Capture the cell that displays the provided text and extract its [x, y] central coordinate. 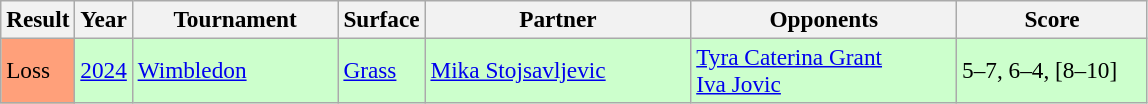
5–7, 6–4, [8–10] [1052, 70]
Mika Stojsavljevic [558, 70]
Year [104, 19]
Opponents [824, 19]
Wimbledon [235, 70]
Tournament [235, 19]
2024 [104, 70]
Grass [382, 70]
Partner [558, 19]
Score [1052, 19]
Loss [38, 70]
Tyra Caterina Grant Iva Jovic [824, 70]
Result [38, 19]
Surface [382, 19]
